Detect which cell encompasses the target text, then output its [X, Y] center coordinate. 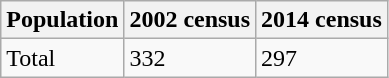
297 [322, 58]
2014 census [322, 20]
Population [62, 20]
332 [190, 58]
2002 census [190, 20]
Total [62, 58]
